Scan for the cell matching the given text and deliver its (x, y) coordinate at center. 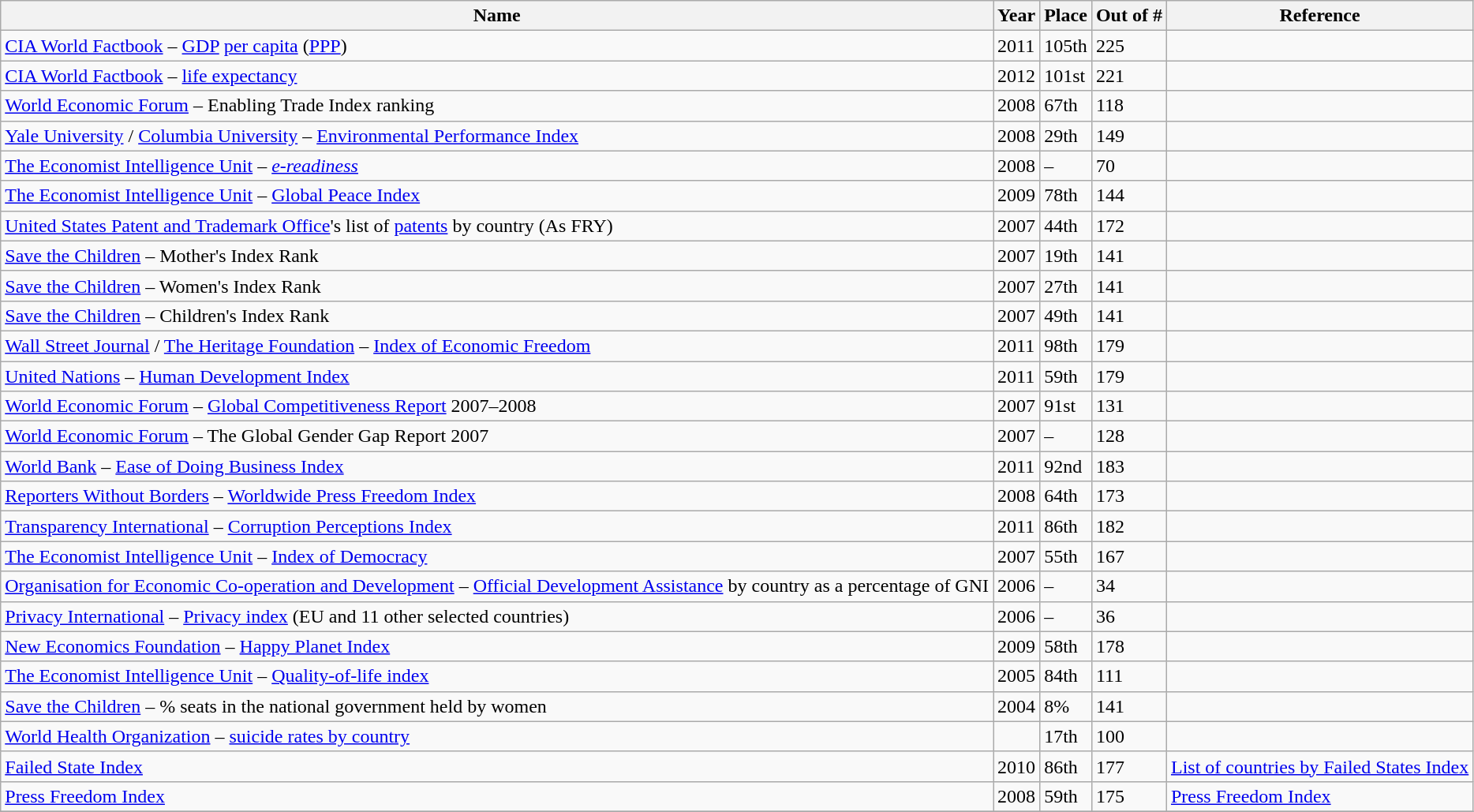
Failed State Index (497, 766)
27th (1066, 286)
The Economist Intelligence Unit – Quality-of-life index (497, 676)
167 (1128, 556)
173 (1128, 496)
19th (1066, 256)
World Bank – Ease of Doing Business Index (497, 466)
34 (1128, 586)
178 (1128, 646)
144 (1128, 196)
172 (1128, 226)
United Nations – Human Development Index (497, 376)
84th (1066, 676)
World Economic Forum – The Global Gender Gap Report 2007 (497, 436)
101st (1066, 76)
The Economist Intelligence Unit – Global Peace Index (497, 196)
Reporters Without Borders – Worldwide Press Freedom Index (497, 496)
The Economist Intelligence Unit – Index of Democracy (497, 556)
175 (1128, 796)
United States Patent and Trademark Office's list of patents by country (As FRY) (497, 226)
64th (1066, 496)
2004 (1016, 706)
183 (1128, 466)
67th (1066, 106)
Save the Children – Women's Index Rank (497, 286)
44th (1066, 226)
World Economic Forum – Global Competitiveness Report 2007–2008 (497, 406)
182 (1128, 526)
131 (1128, 406)
Reference (1319, 16)
128 (1128, 436)
29th (1066, 136)
55th (1066, 556)
Wall Street Journal / The Heritage Foundation – Index of Economic Freedom (497, 346)
Save the Children – % seats in the national government held by women (497, 706)
8% (1066, 706)
Transparency International – Corruption Perceptions Index (497, 526)
70 (1128, 166)
2012 (1016, 76)
World Economic Forum – Enabling Trade Index ranking (497, 106)
Name (497, 16)
Save the Children – Mother's Index Rank (497, 256)
Organisation for Economic Co-operation and Development – Official Development Assistance by country as a percentage of GNI (497, 586)
The Economist Intelligence Unit – e-readiness (497, 166)
92nd (1066, 466)
Save the Children – Children's Index Rank (497, 316)
36 (1128, 616)
111 (1128, 676)
Place (1066, 16)
78th (1066, 196)
17th (1066, 736)
CIA World Factbook – GDP per capita (PPP) (497, 46)
CIA World Factbook – life expectancy (497, 76)
Year (1016, 16)
221 (1128, 76)
225 (1128, 46)
91st (1066, 406)
New Economics Foundation – Happy Planet Index (497, 646)
149 (1128, 136)
177 (1128, 766)
105th (1066, 46)
49th (1066, 316)
List of countries by Failed States Index (1319, 766)
98th (1066, 346)
Privacy International – Privacy index (EU and 11 other selected countries) (497, 616)
118 (1128, 106)
58th (1066, 646)
2010 (1016, 766)
2005 (1016, 676)
Out of # (1128, 16)
World Health Organization – suicide rates by country (497, 736)
100 (1128, 736)
Yale University / Columbia University – Environmental Performance Index (497, 136)
